Detect which cell encompasses the target text, then output its [x, y] center coordinate. 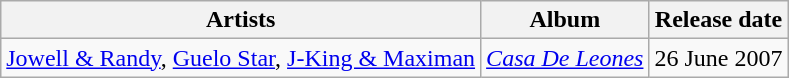
Casa De Leones [565, 58]
Artists [241, 20]
Album [565, 20]
Jowell & Randy, Guelo Star, J-King & Maximan [241, 58]
26 June 2007 [718, 58]
Release date [718, 20]
